Identify which cell holds the provided text, then report its [x, y] central coordinate. 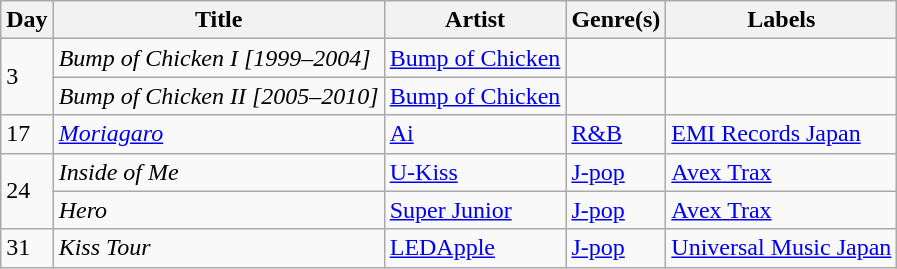
17 [27, 134]
Genre(s) [616, 20]
Universal Music Japan [782, 248]
R&B [616, 134]
Inside of Me [218, 172]
24 [27, 191]
Artist [475, 20]
EMI Records Japan [782, 134]
Bump of Chicken I [1999–2004] [218, 58]
Day [27, 20]
LEDApple [475, 248]
Bump of Chicken II [2005–2010] [218, 96]
Labels [782, 20]
3 [27, 77]
U-Kiss [475, 172]
31 [27, 248]
Super Junior [475, 210]
Title [218, 20]
Moriagaro [218, 134]
Kiss Tour [218, 248]
Ai [475, 134]
Hero [218, 210]
